Determine the (X, Y) coordinate at the center of the cell enclosing the given text.  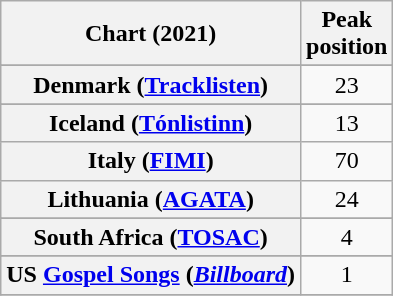
70 (347, 161)
South Africa (TOSAC) (151, 237)
24 (347, 199)
1 (347, 275)
13 (347, 123)
Peakposition (347, 34)
Chart (2021) (151, 34)
US Gospel Songs (Billboard) (151, 275)
23 (347, 85)
Italy (FIMI) (151, 161)
Iceland (Tónlistinn) (151, 123)
4 (347, 237)
Denmark (Tracklisten) (151, 85)
Lithuania (AGATA) (151, 199)
